From the cell containing the given text, extract its center point as [X, Y] coordinate. 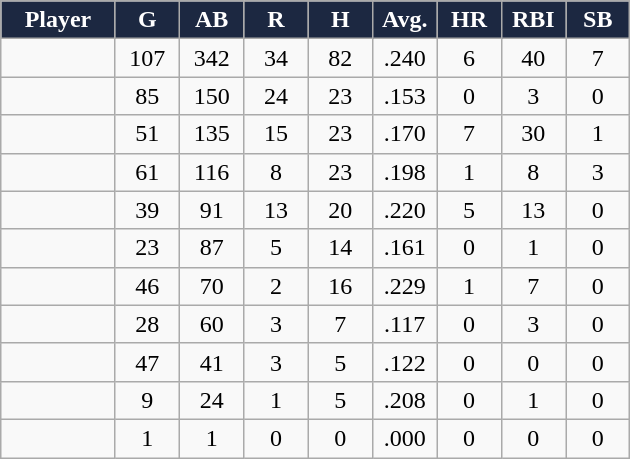
.161 [404, 248]
.117 [404, 324]
R [276, 20]
.122 [404, 362]
342 [211, 58]
16 [340, 286]
70 [211, 286]
Avg. [404, 20]
30 [533, 134]
AB [211, 20]
.208 [404, 400]
2 [276, 286]
RBI [533, 20]
135 [211, 134]
.170 [404, 134]
20 [340, 210]
9 [147, 400]
40 [533, 58]
.153 [404, 96]
46 [147, 286]
.229 [404, 286]
.000 [404, 438]
.220 [404, 210]
85 [147, 96]
Player [58, 20]
H [340, 20]
HR [469, 20]
6 [469, 58]
87 [211, 248]
14 [340, 248]
.198 [404, 172]
G [147, 20]
107 [147, 58]
82 [340, 58]
41 [211, 362]
60 [211, 324]
15 [276, 134]
47 [147, 362]
61 [147, 172]
.240 [404, 58]
39 [147, 210]
51 [147, 134]
116 [211, 172]
91 [211, 210]
SB [598, 20]
28 [147, 324]
34 [276, 58]
150 [211, 96]
